From the cell containing the given text, extract its center point as (x, y) coordinate. 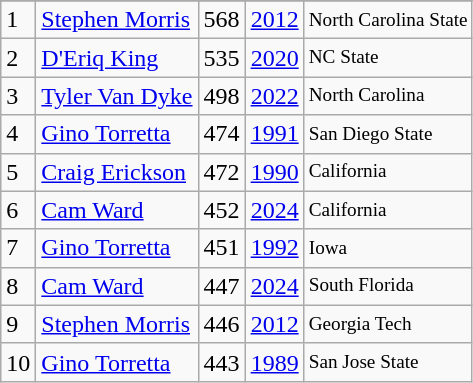
NC State (388, 58)
8 (18, 286)
6 (18, 210)
Iowa (388, 248)
452 (222, 210)
North Carolina State (388, 20)
4 (18, 134)
1992 (274, 248)
446 (222, 324)
474 (222, 134)
1989 (274, 362)
1991 (274, 134)
447 (222, 286)
498 (222, 96)
Georgia Tech (388, 324)
443 (222, 362)
472 (222, 172)
2020 (274, 58)
3 (18, 96)
1 (18, 20)
568 (222, 20)
San Jose State (388, 362)
North Carolina (388, 96)
2 (18, 58)
1990 (274, 172)
Craig Erickson (117, 172)
9 (18, 324)
7 (18, 248)
535 (222, 58)
451 (222, 248)
5 (18, 172)
South Florida (388, 286)
2022 (274, 96)
Tyler Van Dyke (117, 96)
10 (18, 362)
San Diego State (388, 134)
D'Eriq King (117, 58)
